Search for the cell housing the specified text and yield its (x, y) center coordinate. 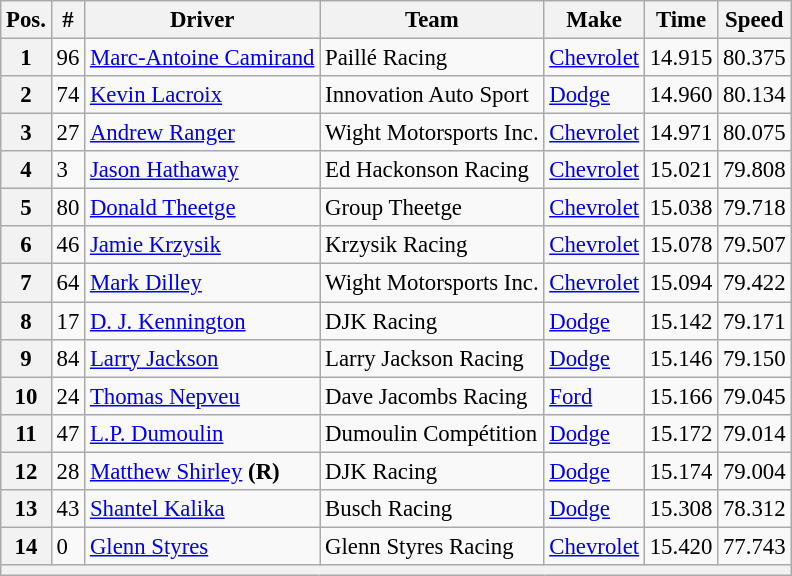
Glenn Styres Racing (432, 546)
Pos. (26, 20)
14 (26, 546)
84 (68, 358)
Make (594, 20)
14.960 (680, 95)
13 (26, 509)
15.021 (680, 170)
1 (26, 58)
80.075 (754, 133)
Glenn Styres (202, 546)
Donald Theetge (202, 208)
46 (68, 245)
15.166 (680, 396)
47 (68, 433)
Marc-Antoine Camirand (202, 58)
Dave Jacombs Racing (432, 396)
15.172 (680, 433)
Larry Jackson Racing (432, 358)
Ford (594, 396)
14.915 (680, 58)
Jamie Krzysik (202, 245)
79.422 (754, 283)
Shantel Kalika (202, 509)
79.718 (754, 208)
12 (26, 471)
80.134 (754, 95)
79.507 (754, 245)
79.004 (754, 471)
Team (432, 20)
79.150 (754, 358)
15.146 (680, 358)
28 (68, 471)
L.P. Dumoulin (202, 433)
Larry Jackson (202, 358)
Jason Hathaway (202, 170)
Time (680, 20)
5 (26, 208)
0 (68, 546)
Kevin Lacroix (202, 95)
Speed (754, 20)
Group Theetge (432, 208)
Paillé Racing (432, 58)
14.971 (680, 133)
79.171 (754, 321)
9 (26, 358)
78.312 (754, 509)
10 (26, 396)
Mark Dilley (202, 283)
79.808 (754, 170)
15.078 (680, 245)
2 (26, 95)
15.174 (680, 471)
8 (26, 321)
17 (68, 321)
11 (26, 433)
Krzysik Racing (432, 245)
15.142 (680, 321)
80 (68, 208)
64 (68, 283)
79.045 (754, 396)
# (68, 20)
27 (68, 133)
Driver (202, 20)
7 (26, 283)
79.014 (754, 433)
77.743 (754, 546)
15.038 (680, 208)
Innovation Auto Sport (432, 95)
74 (68, 95)
6 (26, 245)
24 (68, 396)
Dumoulin Compétition (432, 433)
Thomas Nepveu (202, 396)
4 (26, 170)
15.308 (680, 509)
Busch Racing (432, 509)
Andrew Ranger (202, 133)
Matthew Shirley (R) (202, 471)
D. J. Kennington (202, 321)
43 (68, 509)
80.375 (754, 58)
15.094 (680, 283)
15.420 (680, 546)
Ed Hackonson Racing (432, 170)
96 (68, 58)
